Return the [x, y] coordinate for the center point of the cell that contains the specified text.  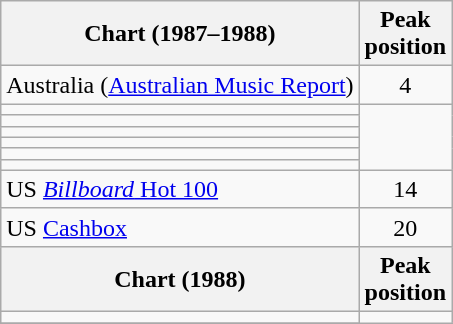
Chart (1988) [180, 278]
14 [405, 189]
US Billboard Hot 100 [180, 189]
20 [405, 227]
US Cashbox [180, 227]
4 [405, 85]
Chart (1987–1988) [180, 34]
Australia (Australian Music Report) [180, 85]
